Return the [X, Y] coordinate for the center point of the cell that contains the specified text.  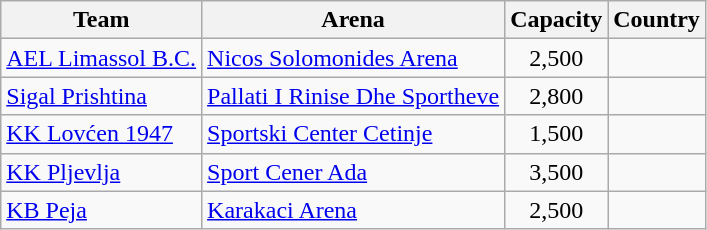
KK Lovćen 1947 [102, 134]
Capacity [556, 20]
3,500 [556, 172]
Pallati I Rinise Dhe Sportheve [354, 96]
AEL Limassol B.C. [102, 58]
Nicos Solomonides Arena [354, 58]
Country [657, 20]
Karakaci Arena [354, 210]
Sportski Center Cetinje [354, 134]
Arena [354, 20]
KB Peja [102, 210]
Sigal Prishtina [102, 96]
1,500 [556, 134]
2,800 [556, 96]
KK Pljevlja [102, 172]
Sport Cener Ada [354, 172]
Team [102, 20]
